From the cell containing the given text, extract its center point as [X, Y] coordinate. 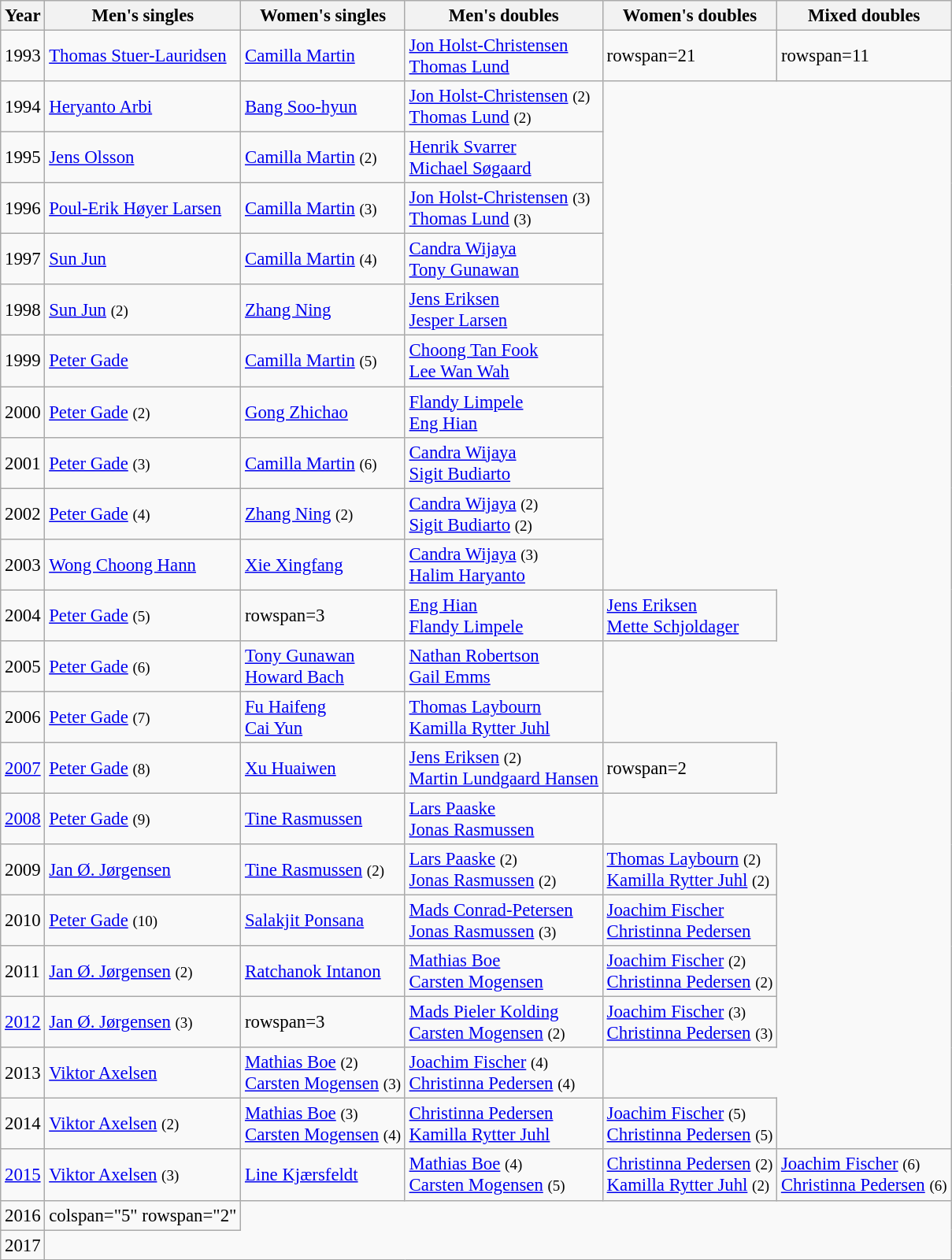
Candra Wijaya Tony Gunawan [504, 260]
2015 [23, 1175]
Joachim Fischer (4) Christinna Pedersen (4) [504, 1073]
Camilla Martin (3) [323, 208]
Viktor Axelsen (2) [143, 1125]
Jon Holst-Christensen (3) Thomas Lund (3) [504, 208]
Women's doubles [690, 16]
Mathias Boe (3) Carsten Mogensen (4) [323, 1125]
Zhang Ning [323, 310]
2001 [23, 463]
Candra Wijaya (2) Sigit Budiarto (2) [504, 513]
Peter Gade (3) [143, 463]
Camilla Martin (2) [323, 157]
Wong Choong Hann [143, 564]
2010 [23, 921]
Joachim Fischer (5) Christinna Pedersen (5) [690, 1125]
2007 [23, 769]
Zhang Ning (2) [323, 513]
Fu Haifeng Cai Yun [323, 717]
Jan Ø. Jørgensen [143, 869]
Peter Gade (10) [143, 921]
rowspan=21 [690, 57]
2002 [23, 513]
Peter Gade (2) [143, 413]
Candra Wijaya Sigit Budiarto [504, 463]
Peter Gade (8) [143, 769]
Peter Gade [143, 361]
Mads Pieler Kolding Carsten Mogensen (2) [504, 1022]
Xie Xingfang [323, 564]
Jens Eriksen Jesper Larsen [504, 310]
Peter Gade (5) [143, 616]
Eng Hian Flandy Limpele [504, 616]
Tony Gunawan Howard Bach [323, 666]
1995 [23, 157]
2004 [23, 616]
Camilla Martin (4) [323, 260]
2012 [23, 1022]
Women's singles [323, 16]
rowspan=2 [690, 769]
2016 [23, 1215]
Joachim Fischer (3) Christinna Pedersen (3) [690, 1022]
Henrik Svarrer Michael Søgaard [504, 157]
Heryanto Arbi [143, 107]
Camilla Martin [323, 57]
Mathias Boe (2) Carsten Mogensen (3) [323, 1073]
1993 [23, 57]
Mathias Boe Carsten Mogensen [504, 972]
2005 [23, 666]
Candra Wijaya (3) Halim Haryanto [504, 564]
Peter Gade (9) [143, 819]
Poul-Erik Høyer Larsen [143, 208]
1996 [23, 208]
Xu Huaiwen [323, 769]
Peter Gade (4) [143, 513]
2013 [23, 1073]
2009 [23, 869]
Jens Olsson [143, 157]
Lars Paaske Jonas Rasmussen [504, 819]
Camilla Martin (5) [323, 361]
Jens Eriksen Mette Schjoldager [690, 616]
Salakjit Ponsana [323, 921]
Mathias Boe (4) Carsten Mogensen (5) [504, 1175]
Thomas Laybourn (2) Kamilla Rytter Juhl (2) [690, 869]
Men's doubles [504, 16]
2014 [23, 1125]
Christinna Pedersen (2) Kamilla Rytter Juhl (2) [690, 1175]
Tine Rasmussen (2) [323, 869]
1997 [23, 260]
2006 [23, 717]
Viktor Axelsen (3) [143, 1175]
2000 [23, 413]
Joachim Fischer Christinna Pedersen [690, 921]
Jon Holst-Christensen Thomas Lund [504, 57]
1994 [23, 107]
Jens Eriksen (2) Martin Lundgaard Hansen [504, 769]
Choong Tan Fook Lee Wan Wah [504, 361]
Viktor Axelsen [143, 1073]
Bang Soo-hyun [323, 107]
Thomas Laybourn Kamilla Rytter Juhl [504, 717]
2003 [23, 564]
Camilla Martin (6) [323, 463]
2011 [23, 972]
1998 [23, 310]
Lars Paaske (2) Jonas Rasmussen (2) [504, 869]
Joachim Fischer (2) Christinna Pedersen (2) [690, 972]
Sun Jun [143, 260]
Men's singles [143, 16]
Jon Holst-Christensen (2) Thomas Lund (2) [504, 107]
rowspan=11 [865, 57]
Peter Gade (6) [143, 666]
Mixed doubles [865, 16]
colspan="5" rowspan="2" [143, 1215]
Year [23, 16]
Flandy Limpele Eng Hian [504, 413]
Mads Conrad-Petersen Jonas Rasmussen (3) [504, 921]
Sun Jun (2) [143, 310]
Jan Ø. Jørgensen (2) [143, 972]
Christinna Pedersen Kamilla Rytter Juhl [504, 1125]
Joachim Fischer (6) Christinna Pedersen (6) [865, 1175]
Gong Zhichao [323, 413]
Jan Ø. Jørgensen (3) [143, 1022]
2008 [23, 819]
Nathan Robertson Gail Emms [504, 666]
Line Kjærsfeldt [323, 1175]
2017 [23, 1245]
Tine Rasmussen [323, 819]
Ratchanok Intanon [323, 972]
1999 [23, 361]
Thomas Stuer-Lauridsen [143, 57]
Peter Gade (7) [143, 717]
